Find where the given text appears and provide that cell's center as [x, y] coordinate. 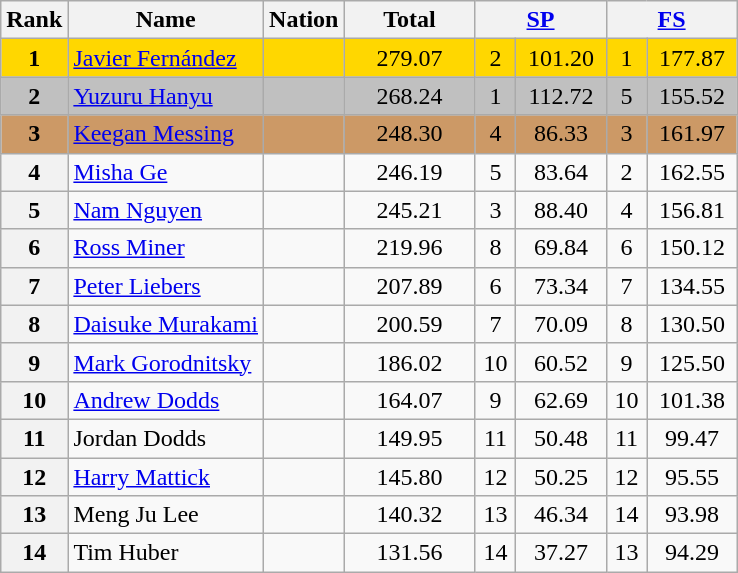
125.50 [692, 362]
Rank [34, 20]
46.34 [561, 515]
Name [166, 20]
69.84 [561, 248]
Total [410, 20]
164.07 [410, 400]
Nation [304, 20]
83.64 [561, 172]
60.52 [561, 362]
Harry Mattick [166, 477]
94.29 [692, 553]
279.07 [410, 58]
101.38 [692, 400]
130.50 [692, 324]
200.59 [410, 324]
Mark Gorodnitsky [166, 362]
Tim Huber [166, 553]
156.81 [692, 210]
140.32 [410, 515]
245.21 [410, 210]
248.30 [410, 134]
88.40 [561, 210]
FS [672, 20]
155.52 [692, 96]
Nam Nguyen [166, 210]
161.97 [692, 134]
101.20 [561, 58]
Meng Ju Lee [166, 515]
219.96 [410, 248]
207.89 [410, 286]
73.34 [561, 286]
70.09 [561, 324]
Andrew Dodds [166, 400]
134.55 [692, 286]
246.19 [410, 172]
112.72 [561, 96]
86.33 [561, 134]
150.12 [692, 248]
Jordan Dodds [166, 438]
268.24 [410, 96]
62.69 [561, 400]
99.47 [692, 438]
149.95 [410, 438]
Daisuke Murakami [166, 324]
95.55 [692, 477]
Misha Ge [166, 172]
50.48 [561, 438]
Yuzuru Hanyu [166, 96]
50.25 [561, 477]
SP [540, 20]
37.27 [561, 553]
162.55 [692, 172]
Peter Liebers [166, 286]
Keegan Messing [166, 134]
Ross Miner [166, 248]
145.80 [410, 477]
Javier Fernández [166, 58]
131.56 [410, 553]
177.87 [692, 58]
93.98 [692, 515]
186.02 [410, 362]
